Determine the [X, Y] coordinate at the center of the cell enclosing the given text.  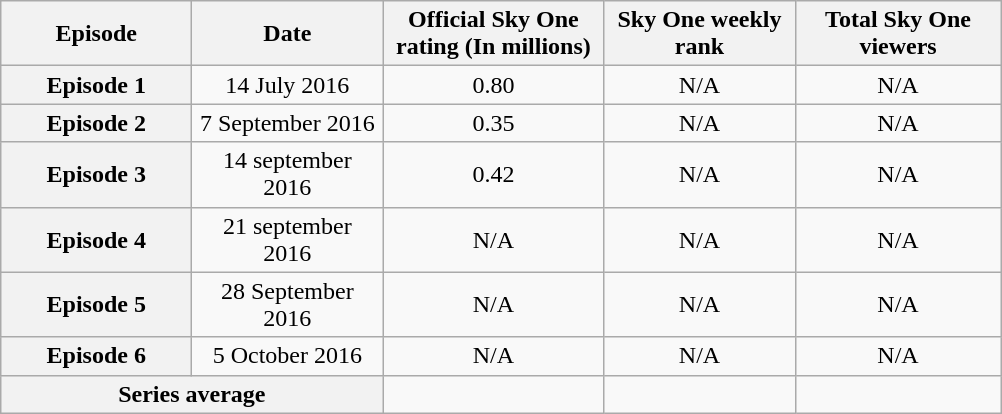
Episode 3 [96, 174]
Episode 5 [96, 304]
Total Sky One viewers [898, 34]
Episode 4 [96, 240]
14 July 2016 [288, 85]
0.42 [494, 174]
5 October 2016 [288, 356]
7 September 2016 [288, 123]
Official Sky One rating (In millions) [494, 34]
Episode 1 [96, 85]
Date [288, 34]
14 september 2016 [288, 174]
Sky One weekly rank [700, 34]
Episode 6 [96, 356]
28 September 2016 [288, 304]
Series average [192, 394]
21 september 2016 [288, 240]
Episode [96, 34]
0.35 [494, 123]
0.80 [494, 85]
Episode 2 [96, 123]
